Detect which cell encompasses the target text, then output its (X, Y) center coordinate. 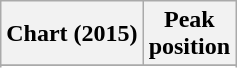
Peak position (189, 34)
Chart (2015) (72, 34)
